From the cell containing the given text, extract its center point as (X, Y) coordinate. 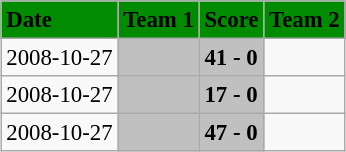
Team 2 (304, 20)
41 - 0 (232, 57)
Team 1 (158, 20)
47 - 0 (232, 133)
17 - 0 (232, 95)
Score (232, 20)
Date (60, 20)
